Capture the cell that displays the provided text and extract its (x, y) central coordinate. 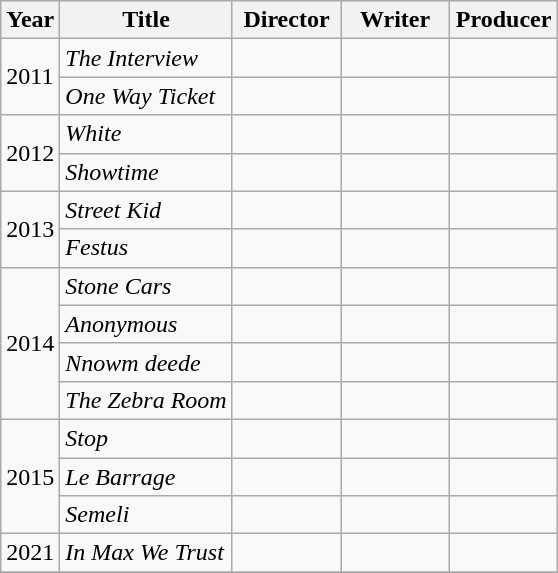
Le Barrage (146, 477)
White (146, 134)
Semeli (146, 515)
2021 (30, 553)
Director (286, 20)
The Zebra Room (146, 400)
In Max We Trust (146, 553)
Anonymous (146, 324)
2014 (30, 343)
Stone Cars (146, 286)
Year (30, 20)
One Way Ticket (146, 96)
Title (146, 20)
2012 (30, 153)
2013 (30, 229)
Nnowm deede (146, 362)
Writer (396, 20)
2015 (30, 476)
Showtime (146, 172)
Producer (504, 20)
Street Kid (146, 210)
2011 (30, 77)
The Interview (146, 58)
Festus (146, 248)
Stop (146, 438)
